Provide the [x, y] coordinate of the cell's center where the given text is located.  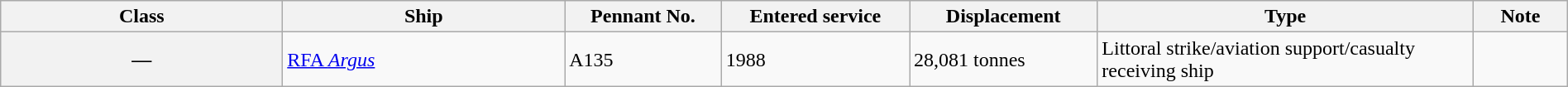
Note [1521, 17]
Entered service [815, 17]
1988 [815, 60]
Type [1285, 17]
Pennant No. [643, 17]
RFA Argus [423, 60]
A135 [643, 60]
— [142, 60]
Littoral strike/aviation support/casualty receiving ship [1285, 60]
Class [142, 17]
28,081 tonnes [1004, 60]
Displacement [1004, 17]
Ship [423, 17]
